Return the (X, Y) coordinate for the center point of the cell that contains the specified text.  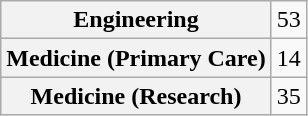
14 (288, 58)
53 (288, 20)
Medicine (Primary Care) (136, 58)
Engineering (136, 20)
Medicine (Research) (136, 96)
35 (288, 96)
